Output the [X, Y] coordinate of the center of the cell containing the given text.  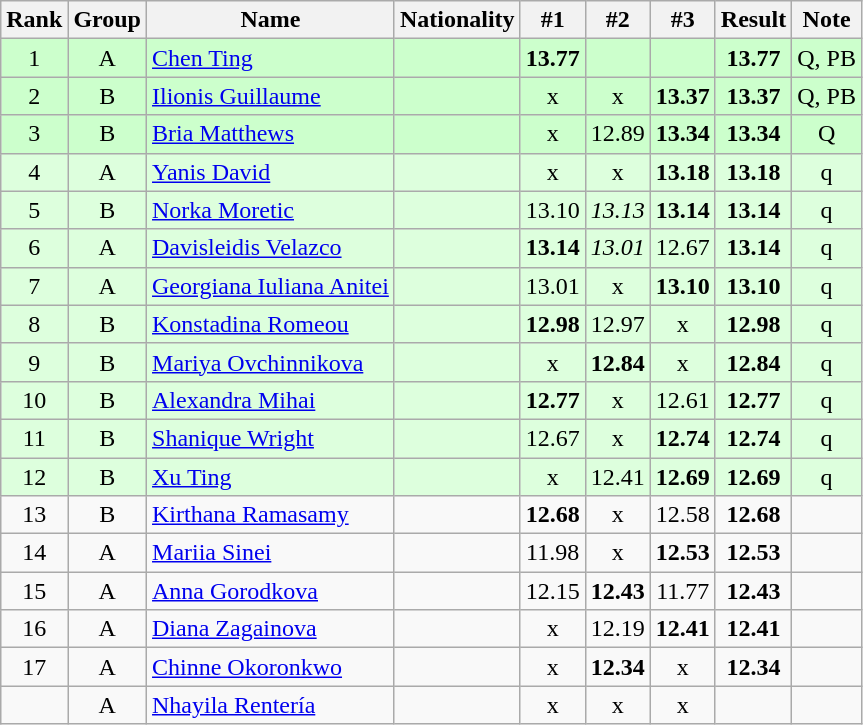
Xu Ting [271, 477]
Konstadina Romeou [271, 324]
10 [34, 400]
Yanis David [271, 172]
Alexandra Mihai [271, 400]
Note [827, 20]
11 [34, 438]
Ilionis Guillaume [271, 96]
Kirthana Ramasamy [271, 515]
Mariya Ovchinnikova [271, 362]
6 [34, 248]
Davisleidis Velazco [271, 248]
Bria Matthews [271, 134]
7 [34, 286]
4 [34, 172]
Q [827, 134]
8 [34, 324]
Chinne Okoronkwo [271, 667]
#1 [552, 20]
1 [34, 58]
15 [34, 591]
Diana Zagainova [271, 629]
3 [34, 134]
Chen Ting [271, 58]
9 [34, 362]
13 [34, 515]
16 [34, 629]
#2 [618, 20]
Nhayila Rentería [271, 705]
12.89 [618, 134]
Mariia Sinei [271, 553]
12 [34, 477]
Norka Moretic [271, 210]
2 [34, 96]
12.97 [618, 324]
Name [271, 20]
Anna Gorodkova [271, 591]
14 [34, 553]
Shanique Wright [271, 438]
12.15 [552, 591]
12.61 [682, 400]
5 [34, 210]
13.13 [618, 210]
17 [34, 667]
12.19 [618, 629]
11.77 [682, 591]
#3 [682, 20]
Rank [34, 20]
Group [108, 20]
Georgiana Iuliana Anitei [271, 286]
Nationality [457, 20]
12.58 [682, 515]
11.98 [552, 553]
Result [753, 20]
